Detect which cell encompasses the target text, then output its (x, y) center coordinate. 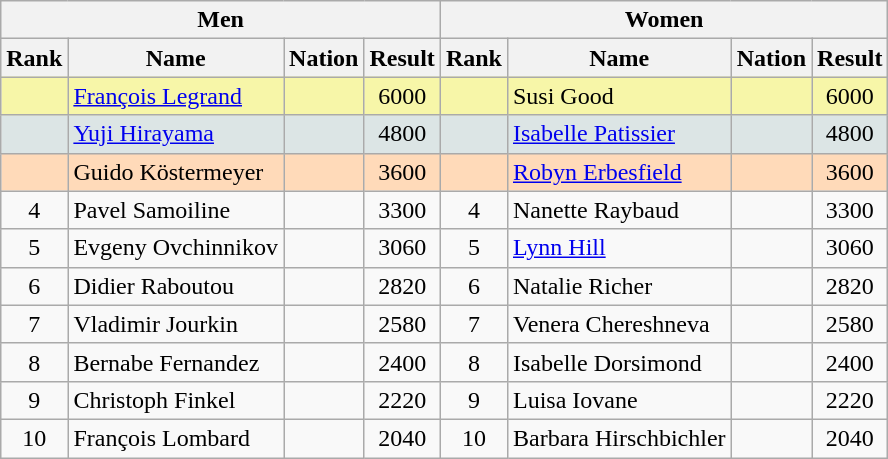
Evgeny Ovchinnikov (176, 248)
Isabelle Patissier (619, 134)
Luisa Iovane (619, 400)
Guido Köstermeyer (176, 172)
Women (664, 20)
Susi Good (619, 96)
Venera Chereshneva (619, 324)
Lynn Hill (619, 248)
Pavel Samoiline (176, 210)
François Legrand (176, 96)
Men (221, 20)
Isabelle Dorsimond (619, 362)
Nanette Raybaud (619, 210)
Bernabe Fernandez (176, 362)
Barbara Hirschbichler (619, 438)
Didier Raboutou (176, 286)
Robyn Erbesfield (619, 172)
Natalie Richer (619, 286)
Yuji Hirayama (176, 134)
Christoph Finkel (176, 400)
François Lombard (176, 438)
Vladimir Jourkin (176, 324)
